Identify which cell holds the provided text, then report its [x, y] central coordinate. 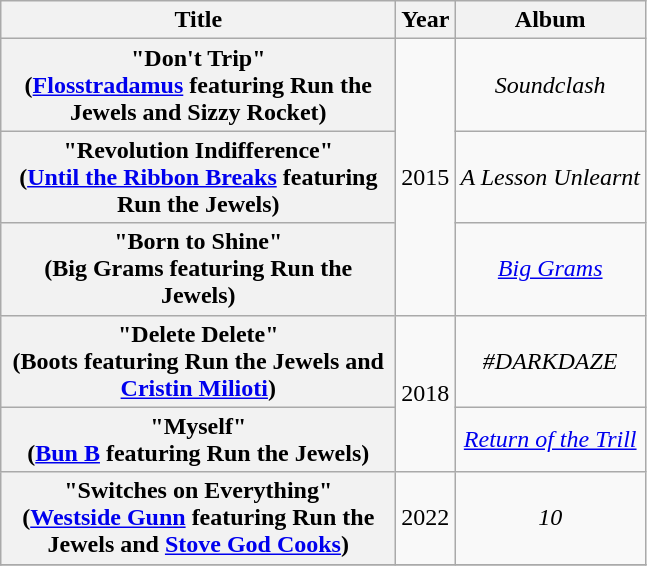
2015 [426, 177]
"Born to Shine"(Big Grams featuring Run the Jewels) [198, 269]
Year [426, 20]
"Revolution Indifference"(Until the Ribbon Breaks featuring Run the Jewels) [198, 177]
Soundclash [550, 85]
#DARKDAZE [550, 361]
Album [550, 20]
2022 [426, 518]
"Myself"(Bun B featuring Run the Jewels) [198, 440]
"Switches on Everything"(Westside Gunn featuring Run the Jewels and Stove God Cooks) [198, 518]
A Lesson Unlearnt [550, 177]
2018 [426, 394]
"Delete Delete"(Boots featuring Run the Jewels and Cristin Milioti) [198, 361]
Return of the Trill [550, 440]
10 [550, 518]
Big Grams [550, 269]
"Don't Trip"(Flosstradamus featuring Run the Jewels and Sizzy Rocket) [198, 85]
Title [198, 20]
